Provide the [x, y] coordinate of the cell's center where the given text is located.  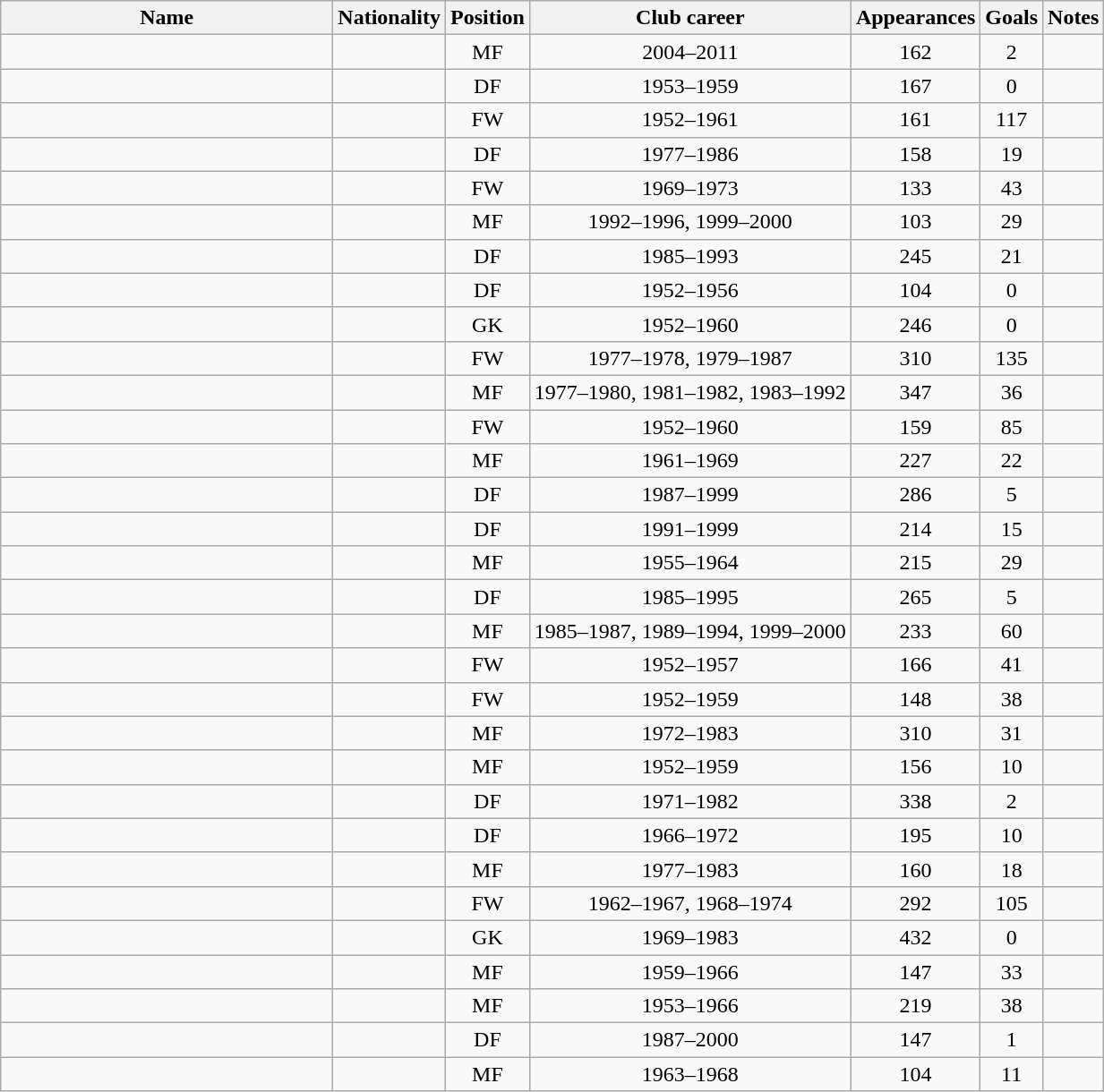
105 [1012, 903]
1985–1995 [689, 597]
1952–1957 [689, 665]
1962–1967, 1968–1974 [689, 903]
166 [915, 665]
1977–1980, 1981–1982, 1983–1992 [689, 392]
60 [1012, 631]
19 [1012, 154]
1955–1964 [689, 563]
36 [1012, 392]
162 [915, 52]
1985–1987, 1989–1994, 1999–2000 [689, 631]
292 [915, 903]
Nationality [389, 18]
1977–1978, 1979–1987 [689, 358]
2004–2011 [689, 52]
11 [1012, 1074]
347 [915, 392]
133 [915, 188]
219 [915, 1006]
1969–1973 [689, 188]
156 [915, 767]
338 [915, 801]
1987–1999 [689, 495]
1961–1969 [689, 461]
215 [915, 563]
1977–1986 [689, 154]
1992–1996, 1999–2000 [689, 222]
1971–1982 [689, 801]
1985–1993 [689, 256]
246 [915, 324]
1963–1968 [689, 1074]
33 [1012, 971]
1972–1983 [689, 733]
Name [167, 18]
214 [915, 529]
159 [915, 427]
1952–1956 [689, 290]
167 [915, 86]
15 [1012, 529]
Appearances [915, 18]
1969–1983 [689, 937]
1953–1959 [689, 86]
18 [1012, 869]
Position [488, 18]
117 [1012, 120]
135 [1012, 358]
Club career [689, 18]
21 [1012, 256]
85 [1012, 427]
432 [915, 937]
1966–1972 [689, 835]
43 [1012, 188]
195 [915, 835]
Goals [1012, 18]
1991–1999 [689, 529]
227 [915, 461]
1959–1966 [689, 971]
245 [915, 256]
31 [1012, 733]
148 [915, 699]
Notes [1074, 18]
1952–1961 [689, 120]
22 [1012, 461]
233 [915, 631]
41 [1012, 665]
1987–2000 [689, 1040]
103 [915, 222]
265 [915, 597]
286 [915, 495]
161 [915, 120]
1977–1983 [689, 869]
158 [915, 154]
1953–1966 [689, 1006]
160 [915, 869]
1 [1012, 1040]
